Output the [x, y] coordinate of the center of the cell containing the given text.  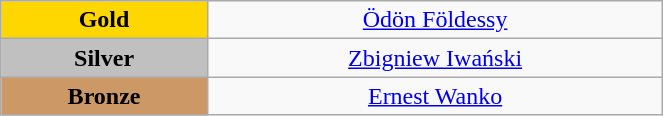
Ödön Földessy [434, 20]
Bronze [104, 96]
Gold [104, 20]
Silver [104, 58]
Ernest Wanko [434, 96]
Zbigniew Iwański [434, 58]
